Output the (x, y) coordinate of the center of the cell containing the given text.  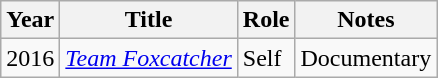
Team Foxcatcher (148, 58)
Self (266, 58)
2016 (30, 58)
Documentary (366, 58)
Year (30, 20)
Notes (366, 20)
Role (266, 20)
Title (148, 20)
